Provide the [X, Y] coordinate of the cell's center where the given text is located.  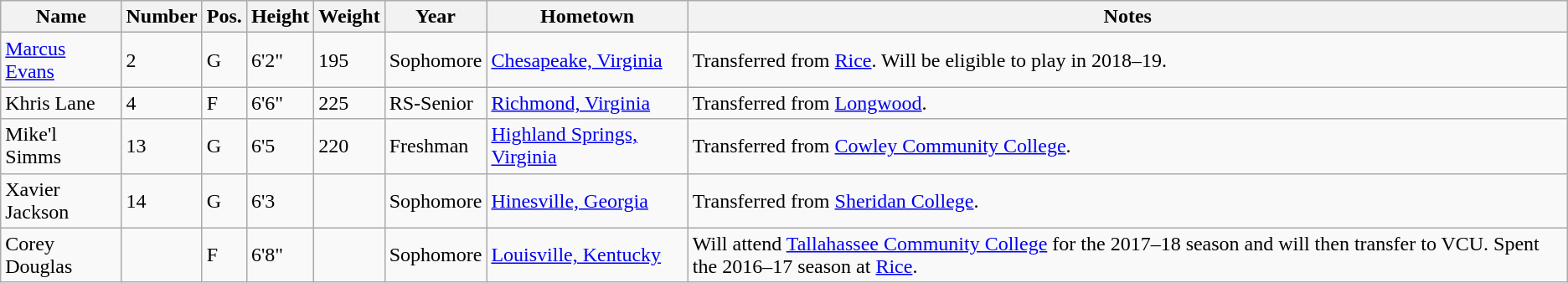
Xavier Jackson [61, 201]
13 [162, 146]
195 [349, 60]
Transferred from Sheridan College. [1127, 201]
6'6" [280, 103]
220 [349, 146]
Will attend Tallahassee Community College for the 2017–18 season and will then transfer to VCU. Spent the 2016–17 season at Rice. [1127, 255]
Number [162, 17]
Name [61, 17]
Corey Douglas [61, 255]
Mike'l Simms [61, 146]
Khris Lane [61, 103]
Pos. [224, 17]
6'2" [280, 60]
Louisville, Kentucky [587, 255]
Year [436, 17]
Weight [349, 17]
Hinesville, Georgia [587, 201]
6'8" [280, 255]
Hometown [587, 17]
225 [349, 103]
2 [162, 60]
Transferred from Cowley Community College. [1127, 146]
6'3 [280, 201]
RS-Senior [436, 103]
Notes [1127, 17]
6'5 [280, 146]
Highland Springs, Virginia [587, 146]
Transferred from Longwood. [1127, 103]
Transferred from Rice. Will be eligible to play in 2018–19. [1127, 60]
4 [162, 103]
14 [162, 201]
Freshman [436, 146]
Chesapeake, Virginia [587, 60]
Richmond, Virginia [587, 103]
Marcus Evans [61, 60]
Height [280, 17]
